Pinpoint the cell where the given text exists, returning its [x, y] midpoint coordinate. 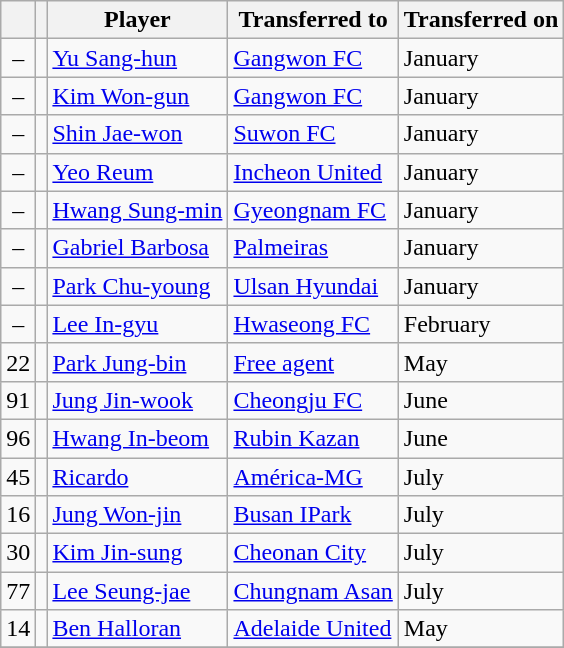
91 [18, 400]
Yu Sang-hun [138, 58]
February [480, 324]
Incheon United [313, 172]
Jung Jin-wook [138, 400]
Gabriel Barbosa [138, 248]
América-MG [313, 477]
Shin Jae-won [138, 134]
Lee In-gyu [138, 324]
45 [18, 477]
Chungnam Asan [313, 591]
77 [18, 591]
Adelaide United [313, 629]
Jung Won-jin [138, 515]
Free agent [313, 362]
Ricardo [138, 477]
16 [18, 515]
Ben Halloran [138, 629]
Busan IPark [313, 515]
Rubin Kazan [313, 438]
Hwang Sung-min [138, 210]
Hwang In-beom [138, 438]
30 [18, 553]
96 [18, 438]
Hwaseong FC [313, 324]
22 [18, 362]
Kim Won-gun [138, 96]
14 [18, 629]
Cheonan City [313, 553]
Lee Seung-jae [138, 591]
Yeo Reum [138, 172]
Kim Jin-sung [138, 553]
Transferred on [480, 20]
Park Jung-bin [138, 362]
Cheongju FC [313, 400]
Palmeiras [313, 248]
Park Chu-young [138, 286]
Suwon FC [313, 134]
Transferred to [313, 20]
Ulsan Hyundai [313, 286]
Gyeongnam FC [313, 210]
Player [138, 20]
